Scan for the cell matching the given text and deliver its [X, Y] coordinate at center. 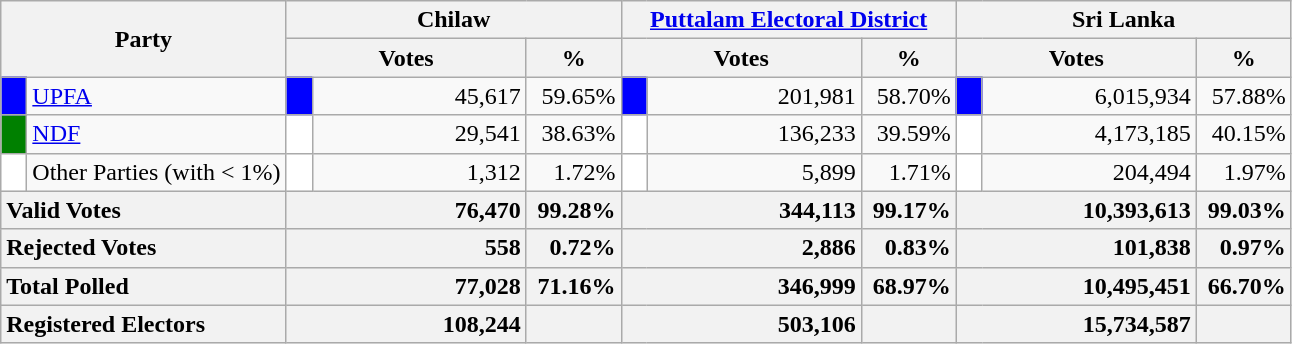
204,494 [1089, 172]
Sri Lanka [1124, 20]
1.97% [1244, 172]
Total Polled [144, 286]
99.17% [908, 210]
4,173,185 [1089, 134]
Chilaw [454, 20]
201,981 [754, 96]
29,541 [419, 134]
5,899 [754, 172]
Valid Votes [144, 210]
71.16% [574, 286]
2,886 [741, 248]
Party [144, 39]
77,028 [406, 286]
15,734,587 [1076, 324]
0.97% [1244, 248]
101,838 [1076, 248]
66.70% [1244, 286]
0.83% [908, 248]
99.03% [1244, 210]
6,015,934 [1089, 96]
346,999 [741, 286]
Puttalam Electoral District [788, 20]
59.65% [574, 96]
1.72% [574, 172]
344,113 [741, 210]
1.71% [908, 172]
76,470 [406, 210]
Other Parties (with < 1%) [156, 172]
10,495,451 [1076, 286]
39.59% [908, 134]
40.15% [1244, 134]
0.72% [574, 248]
108,244 [406, 324]
503,106 [741, 324]
1,312 [419, 172]
10,393,613 [1076, 210]
UPFA [156, 96]
Rejected Votes [144, 248]
558 [406, 248]
38.63% [574, 134]
58.70% [908, 96]
Registered Electors [144, 324]
68.97% [908, 286]
45,617 [419, 96]
NDF [156, 134]
99.28% [574, 210]
136,233 [754, 134]
57.88% [1244, 96]
